Search for the cell housing the specified text and yield its (X, Y) center coordinate. 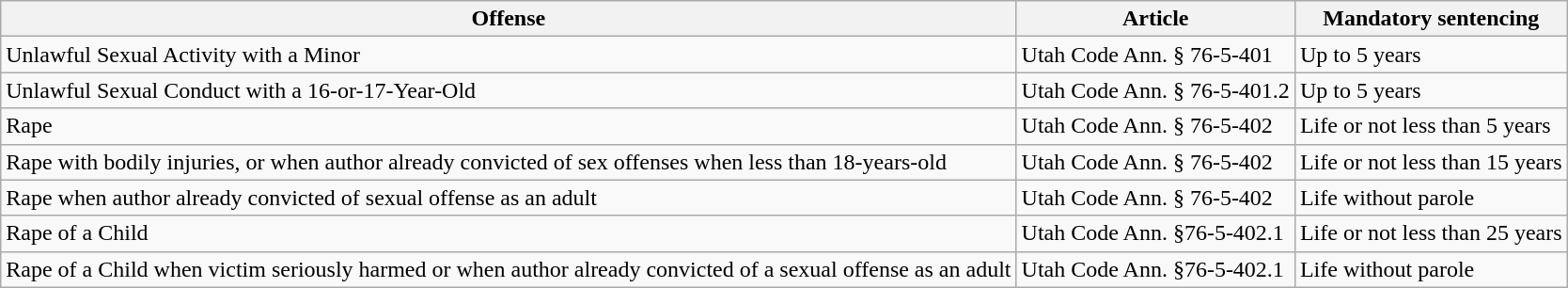
Life or not less than 5 years (1431, 126)
Unlawful Sexual Activity with a Minor (509, 55)
Life or not less than 15 years (1431, 162)
Offense (509, 19)
Utah Code Ann. § 76-5-401.2 (1155, 90)
Rape of a Child when victim seriously harmed or when author already convicted of a sexual offense as an adult (509, 269)
Rape when author already convicted of sexual offense as an adult (509, 198)
Utah Code Ann. § 76-5-401 (1155, 55)
Rape (509, 126)
Unlawful Sexual Conduct with a 16-or-17-Year-Old (509, 90)
Rape of a Child (509, 233)
Rape with bodily injuries, or when author already convicted of sex offenses when less than 18-years-old (509, 162)
Article (1155, 19)
Life or not less than 25 years (1431, 233)
Mandatory sentencing (1431, 19)
